Return the [X, Y] coordinate for the center point of the cell that contains the specified text.  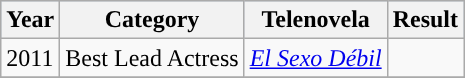
Category [152, 20]
Result [425, 20]
Year [30, 20]
Telenovela [316, 20]
Best Lead Actress [152, 58]
El Sexo Débil [316, 58]
2011 [30, 58]
